Return [x, y] of the center of cell containing provided text 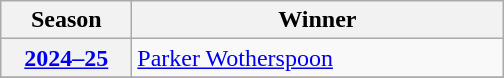
Season [66, 20]
Winner [318, 20]
2024–25 [66, 58]
Parker Wotherspoon [318, 58]
